Detect which cell encompasses the target text, then output its (X, Y) center coordinate. 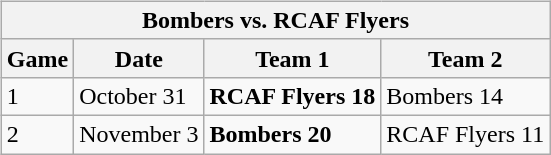
2 (37, 134)
Bombers vs. RCAF Flyers (275, 20)
Bombers 14 (466, 96)
Bombers 20 (292, 134)
1 (37, 96)
October 31 (139, 96)
RCAF Flyers 11 (466, 134)
Team 2 (466, 58)
RCAF Flyers 18 (292, 96)
Team 1 (292, 58)
Game (37, 58)
November 3 (139, 134)
Date (139, 58)
